Determine the (X, Y) coordinate at the center of the cell enclosing the given text.  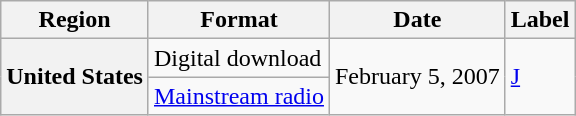
Mainstream radio (238, 96)
United States (75, 77)
Format (238, 20)
Region (75, 20)
J (540, 77)
Date (417, 20)
February 5, 2007 (417, 77)
Digital download (238, 58)
Label (540, 20)
